Output the [x, y] coordinate of the center of the cell containing the given text.  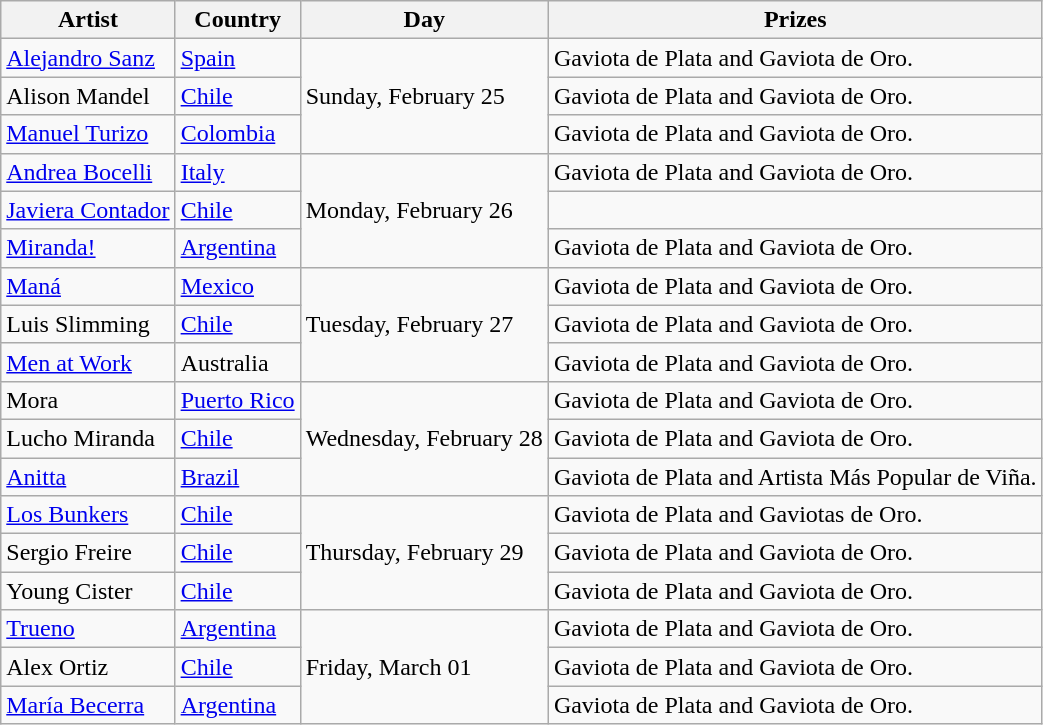
Brazil [238, 477]
Day [424, 20]
María Becerra [88, 705]
Italy [238, 172]
Monday, February 26 [424, 210]
Alex Ortiz [88, 667]
Tuesday, February 27 [424, 324]
Maná [88, 286]
Spain [238, 58]
Mexico [238, 286]
Los Bunkers [88, 515]
Friday, March 01 [424, 667]
Wednesday, February 28 [424, 438]
Trueno [88, 629]
Artist [88, 20]
Gaviota de Plata and Artista Más Popular de Viña. [795, 477]
Andrea Bocelli [88, 172]
Colombia [238, 134]
Manuel Turizo [88, 134]
Country [238, 20]
Luis Slimming [88, 324]
Prizes [795, 20]
Alison Mandel [88, 96]
Javiera Contador [88, 210]
Thursday, February 29 [424, 553]
Lucho Miranda [88, 438]
Sergio Freire [88, 553]
Alejandro Sanz [88, 58]
Young Cister [88, 591]
Gaviota de Plata and Gaviotas de Oro. [795, 515]
Miranda! [88, 248]
Puerto Rico [238, 400]
Men at Work [88, 362]
Mora [88, 400]
Anitta [88, 477]
Sunday, February 25 [424, 96]
Australia [238, 362]
